Find where the given text appears and provide that cell's center as [X, Y] coordinate. 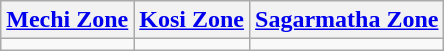
Kosi Zone [192, 20]
Mechi Zone [68, 20]
Sagarmatha Zone [347, 20]
